For the text-containing cell, return its midpoint in [X, Y] coordinate format. 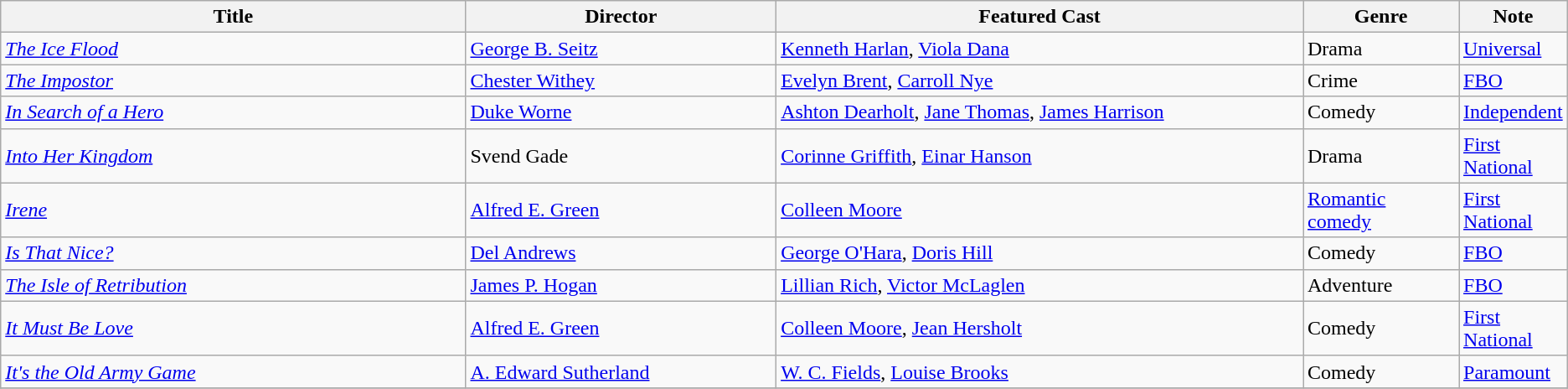
Colleen Moore [1040, 210]
Independent [1514, 112]
The Impostor [233, 80]
In Search of a Hero [233, 112]
Note [1514, 17]
Title [233, 17]
James P. Hogan [622, 285]
Is That Nice? [233, 253]
Into Her Kingdom [233, 156]
Duke Worne [622, 112]
Evelyn Brent, Carroll Nye [1040, 80]
It Must Be Love [233, 329]
Featured Cast [1040, 17]
W. C. Fields, Louise Brooks [1040, 371]
Corinne Griffith, Einar Hanson [1040, 156]
Irene [233, 210]
The Ice Flood [233, 49]
Svend Gade [622, 156]
Colleen Moore, Jean Hersholt [1040, 329]
Adventure [1381, 285]
Paramount [1514, 371]
Director [622, 17]
It's the Old Army Game [233, 371]
George O'Hara, Doris Hill [1040, 253]
Crime [1381, 80]
The Isle of Retribution [233, 285]
Universal [1514, 49]
Romantic comedy [1381, 210]
George B. Seitz [622, 49]
Lillian Rich, Victor McLaglen [1040, 285]
Ashton Dearholt, Jane Thomas, James Harrison [1040, 112]
Genre [1381, 17]
Chester Withey [622, 80]
Kenneth Harlan, Viola Dana [1040, 49]
A. Edward Sutherland [622, 371]
Del Andrews [622, 253]
